Return the (x, y) coordinate for the center point of the cell that contains the specified text.  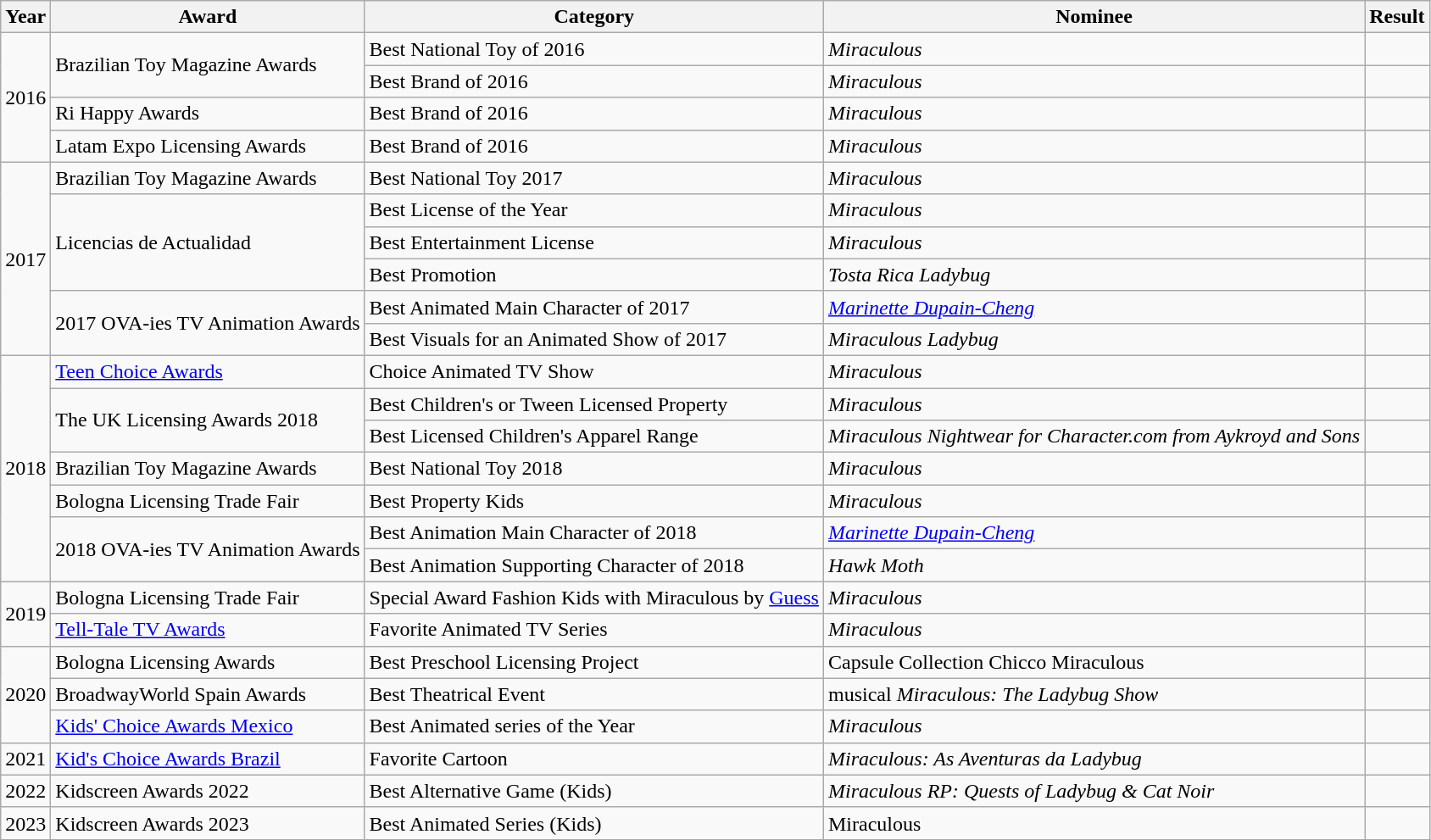
Best Visuals for an Animated Show of 2017 (593, 339)
2017 (25, 259)
2023 (25, 823)
2019 (25, 614)
Best Animation Main Character of 2018 (593, 533)
2018 OVA-ies TV Animation Awards (208, 549)
Category (593, 17)
Best National Toy 2017 (593, 178)
Hawk Moth (1094, 565)
Year (25, 17)
Miraculous RP: Quests of Ladybug & Cat Noir (1094, 791)
Latam Expo Licensing Awards (208, 146)
musical Miraculous: The Ladybug Show (1094, 694)
Favorite Cartoon (593, 759)
Best Animated series of the Year (593, 726)
Best Animated Series (Kids) (593, 823)
Choice Animated TV Show (593, 371)
Kids' Choice Awards Mexico (208, 726)
Miraculous Ladybug (1094, 339)
Best Promotion (593, 275)
Kidscreen Awards 2022 (208, 791)
Ri Happy Awards (208, 114)
Award (208, 17)
2017 OVA-ies TV Animation Awards (208, 323)
Favorite Animated TV Series (593, 630)
Kidscreen Awards 2023 (208, 823)
Best Entertainment License (593, 242)
Best Licensed Children's Apparel Range (593, 437)
Kid's Choice Awards Brazil (208, 759)
BroadwayWorld Spain Awards (208, 694)
Best License of the Year (593, 210)
2022 (25, 791)
2018 (25, 468)
Best Property Kids (593, 501)
Special Award Fashion Kids with Miraculous by Guess (593, 598)
Best Children's or Tween Licensed Property (593, 404)
2020 (25, 694)
The UK Licensing Awards 2018 (208, 420)
Result (1397, 17)
Bologna Licensing Awards (208, 662)
Nominee (1094, 17)
Best Alternative Game (Kids) (593, 791)
Licencias de Actualidad (208, 242)
Best Preschool Licensing Project (593, 662)
Best Animated Main Character of 2017 (593, 307)
Miraculous Nightwear for Character.com from Aykroyd and Sons (1094, 437)
2021 (25, 759)
2016 (25, 97)
Tell-Tale TV Awards (208, 630)
Teen Choice Awards (208, 371)
Best National Toy 2018 (593, 469)
Best Animation Supporting Character of 2018 (593, 565)
Best National Toy of 2016 (593, 49)
Miraculous: As Aventuras da Ladybug (1094, 759)
Tosta Rica Ladybug (1094, 275)
Best Theatrical Event (593, 694)
Capsule Collection Chicco Miraculous (1094, 662)
